Scan for the cell matching the given text and deliver its (X, Y) coordinate at center. 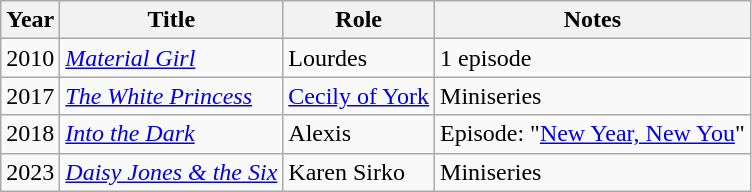
Lourdes (359, 58)
Cecily of York (359, 96)
Notes (593, 20)
2017 (30, 96)
Role (359, 20)
2010 (30, 58)
Episode: "New Year, New You" (593, 134)
The White Princess (172, 96)
2023 (30, 172)
Karen Sirko (359, 172)
Title (172, 20)
Year (30, 20)
2018 (30, 134)
1 episode (593, 58)
Into the Dark (172, 134)
Alexis (359, 134)
Daisy Jones & the Six (172, 172)
Material Girl (172, 58)
